Determine the (X, Y) coordinate at the center of the cell enclosing the given text.  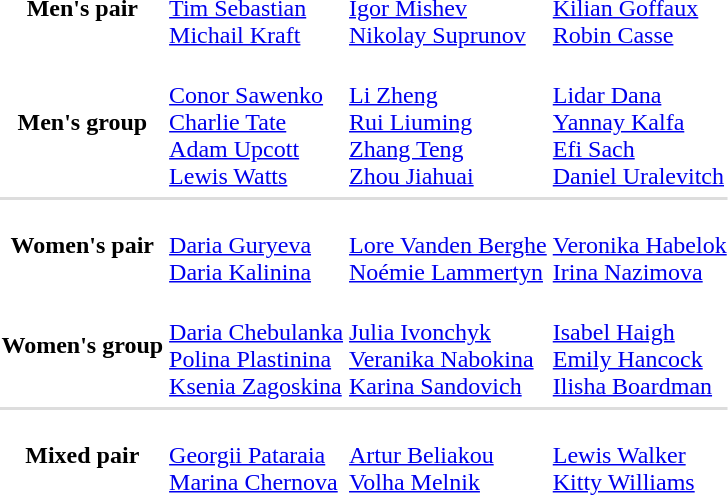
Conor SawenkoCharlie TateAdam UpcottLewis Watts (256, 122)
Li ZhengRui LiumingZhang TengZhou Jiahuai (448, 122)
Veronika HabelokIrina Nazimova (640, 245)
Lidar DanaYannay KalfaEfi SachDaniel Uralevitch (640, 122)
Daria GuryevaDaria Kalinina (256, 245)
Men's group (82, 122)
Lore Vanden BergheNoémie Lammertyn (448, 245)
Isabel HaighEmily HancockIlisha Boardman (640, 346)
Women's pair (82, 245)
Women's group (82, 346)
Daria ChebulankaPolina PlastininaKsenia Zagoskina (256, 346)
Julia IvonchykVeranika NabokinaKarina Sandovich (448, 346)
